Scan for the cell matching the given text and deliver its (x, y) coordinate at center. 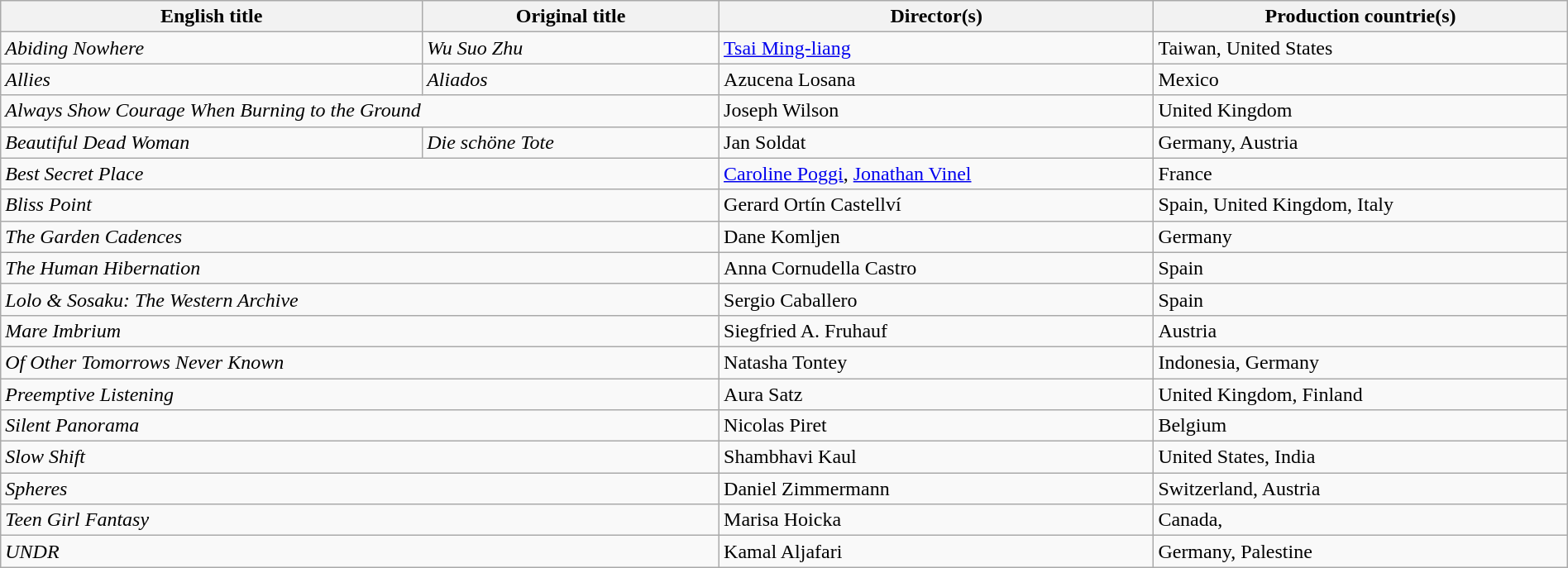
Daniel Zimmermann (936, 489)
Joseph Wilson (936, 111)
Best Secret Place (361, 174)
Teen Girl Fantasy (361, 520)
United Kingdom (1360, 111)
The Human Hibernation (361, 268)
Anna Cornudella Castro (936, 268)
Production countrie(s) (1360, 17)
Jan Soldat (936, 142)
Original title (571, 17)
Die schöne Tote (571, 142)
Director(s) (936, 17)
Marisa Hoicka (936, 520)
Natasha Tontey (936, 362)
Preemptive Listening (361, 394)
Austria (1360, 331)
Mare Imbrium (361, 331)
Abiding Nowhere (212, 48)
Switzerland, Austria (1360, 489)
United States, India (1360, 457)
Canada, (1360, 520)
Belgium (1360, 426)
Germany, Austria (1360, 142)
Siegfried A. Fruhauf (936, 331)
Taiwan, United States (1360, 48)
Spheres (361, 489)
Indonesia, Germany (1360, 362)
Dane Komljen (936, 236)
Bliss Point (361, 205)
Azucena Losana (936, 79)
Aliados (571, 79)
Aura Satz (936, 394)
Lolo & Sosaku: The Western Archive (361, 299)
Slow Shift (361, 457)
English title (212, 17)
Spain, United Kingdom, Italy (1360, 205)
Wu Suo Zhu (571, 48)
UNDR (361, 551)
Mexico (1360, 79)
Nicolas Piret (936, 426)
Germany (1360, 236)
Tsai Ming-liang (936, 48)
United Kingdom, Finland (1360, 394)
Allies (212, 79)
Silent Panorama (361, 426)
Kamal Aljafari (936, 551)
The Garden Cadences (361, 236)
France (1360, 174)
Gerard Ortín Castellví (936, 205)
Germany, Palestine (1360, 551)
Beautiful Dead Woman (212, 142)
Always Show Courage When Burning to the Ground (361, 111)
Sergio Caballero (936, 299)
Of Other Tomorrows Never Known (361, 362)
Shambhavi Kaul (936, 457)
Caroline Poggi, Jonathan Vinel (936, 174)
